Provide the (x, y) coordinate of the cell's center where the given text is located.  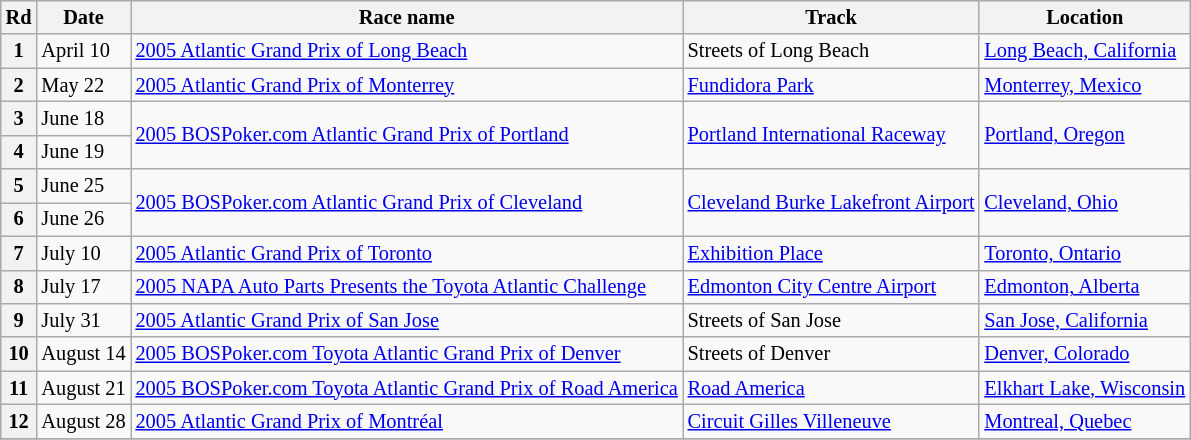
July 17 (83, 287)
1 (19, 51)
2005 Atlantic Grand Prix of Long Beach (407, 51)
Streets of San Jose (832, 320)
9 (19, 320)
12 (19, 421)
August 14 (83, 354)
2005 BOSPoker.com Toyota Atlantic Grand Prix of Denver (407, 354)
Road America (832, 388)
Streets of Long Beach (832, 51)
2005 Atlantic Grand Prix of Montréal (407, 421)
Toronto, Ontario (1084, 253)
Long Beach, California (1084, 51)
June 18 (83, 118)
2005 BOSPoker.com Atlantic Grand Prix of Cleveland (407, 202)
Circuit Gilles Villeneuve (832, 421)
Portland, Oregon (1084, 134)
August 21 (83, 388)
June 26 (83, 219)
2005 Atlantic Grand Prix of Toronto (407, 253)
Cleveland, Ohio (1084, 202)
Monterrey, Mexico (1084, 85)
July 10 (83, 253)
May 22 (83, 85)
San Jose, California (1084, 320)
2005 NAPA Auto Parts Presents the Toyota Atlantic Challenge (407, 287)
2005 BOSPoker.com Toyota Atlantic Grand Prix of Road America (407, 388)
2005 BOSPoker.com Atlantic Grand Prix of Portland (407, 134)
August 28 (83, 421)
Track (832, 17)
Streets of Denver (832, 354)
Edmonton City Centre Airport (832, 287)
Denver, Colorado (1084, 354)
4 (19, 152)
Portland International Raceway (832, 134)
Cleveland Burke Lakefront Airport (832, 202)
2005 Atlantic Grand Prix of Monterrey (407, 85)
8 (19, 287)
Montreal, Quebec (1084, 421)
Date (83, 17)
7 (19, 253)
6 (19, 219)
July 31 (83, 320)
2005 Atlantic Grand Prix of San Jose (407, 320)
Location (1084, 17)
3 (19, 118)
Fundidora Park (832, 85)
Elkhart Lake, Wisconsin (1084, 388)
Exhibition Place (832, 253)
5 (19, 186)
June 25 (83, 186)
2 (19, 85)
10 (19, 354)
Race name (407, 17)
Edmonton, Alberta (1084, 287)
11 (19, 388)
June 19 (83, 152)
April 10 (83, 51)
Rd (19, 17)
